From the cell containing the given text, extract its center point as [x, y] coordinate. 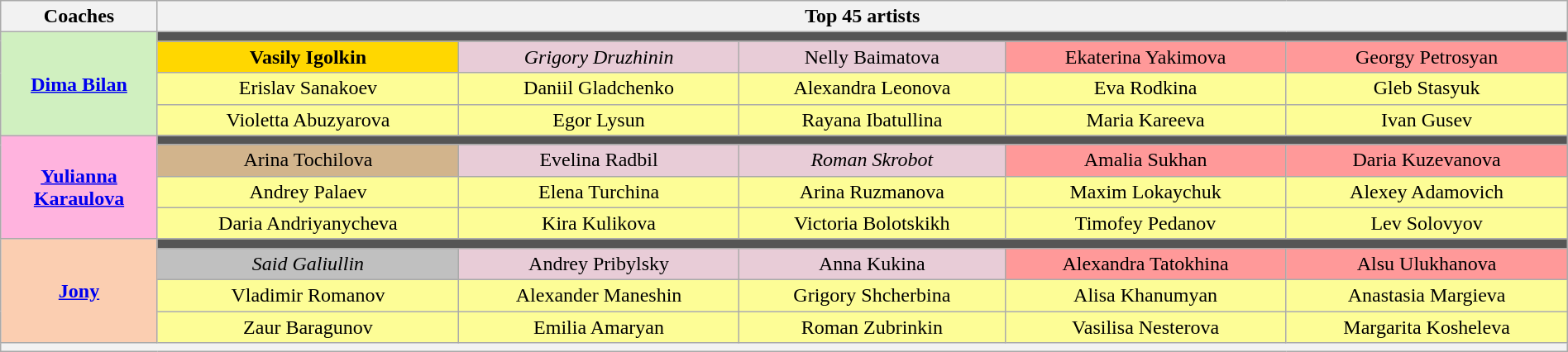
Daria Andriyanycheva [308, 223]
Ekaterina Yakimova [1145, 57]
Dima Bilan [79, 84]
Erislav Sanakoev [308, 88]
Amalia Sukhan [1145, 160]
Kira Kulikova [599, 223]
Nelly Baimatova [872, 57]
Alexandra Leonova [872, 88]
Anna Kukina [872, 264]
Daniil Gladchenko [599, 88]
Egor Lysun [599, 120]
Coaches [79, 17]
Alexander Maneshin [599, 295]
Timofey Pedanov [1145, 223]
Rayana Ibatullina [872, 120]
Lev Solovyov [1427, 223]
Vladimir Romanov [308, 295]
Jony [79, 291]
Top 45 artists [862, 17]
Alisa Khanumyan [1145, 295]
Yulianna Karaulova [79, 187]
Vasilisa Nesterova [1145, 326]
Alexey Adamovich [1427, 192]
Emilia Amaryan [599, 326]
Arina Ruzmanova [872, 192]
Vasily Igolkin [308, 57]
Maxim Lokaychuk [1145, 192]
Roman Zubrinkin [872, 326]
Grigory Druzhinin [599, 57]
Grigory Shcherbina [872, 295]
Maria Kareeva [1145, 120]
Roman Skrobot [872, 160]
Victoria Bolotskikh [872, 223]
Andrey Pribylsky [599, 264]
Anastasia Margieva [1427, 295]
Evelina Radbil [599, 160]
Violetta Abuzyarova [308, 120]
Georgy Petrosyan [1427, 57]
Eva Rodkina [1145, 88]
Said Galiullin [308, 264]
Andrey Palaev [308, 192]
Gleb Stasyuk [1427, 88]
Arina Tochilova [308, 160]
Margarita Kosheleva [1427, 326]
Alexandra Tatokhina [1145, 264]
Daria Kuzevanova [1427, 160]
Ivan Gusev [1427, 120]
Zaur Baragunov [308, 326]
Elena Turchina [599, 192]
Alsu Ulukhanova [1427, 264]
